Output the (x, y) coordinate of the center of the cell containing the given text.  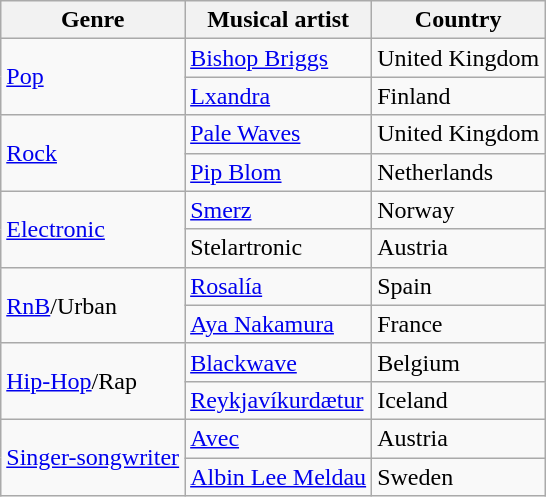
Spain (458, 286)
Singer-songwriter (93, 457)
Netherlands (458, 172)
Avec (278, 438)
Country (458, 20)
Pale Waves (278, 134)
Reykjavíkurdætur (278, 400)
RnB/Urban (93, 305)
France (458, 324)
Aya Nakamura (278, 324)
Hip-Hop/Rap (93, 381)
Pop (93, 77)
Finland (458, 96)
Genre (93, 20)
Rock (93, 153)
Albin Lee Meldau (278, 477)
Lxandra (278, 96)
Electronic (93, 229)
Rosalía (278, 286)
Stelartronic (278, 248)
Belgium (458, 362)
Blackwave (278, 362)
Musical artist (278, 20)
Sweden (458, 477)
Smerz (278, 210)
Pip Blom (278, 172)
Iceland (458, 400)
Bishop Briggs (278, 58)
Norway (458, 210)
